Detect which cell encompasses the target text, then output its (x, y) center coordinate. 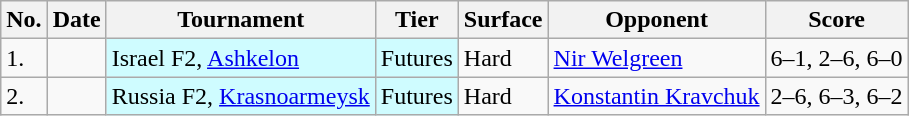
2. (24, 96)
Score (836, 20)
No. (24, 20)
Tournament (240, 20)
Tier (416, 20)
Nir Welgreen (656, 58)
Date (76, 20)
Opponent (656, 20)
Russia F2, Krasnoarmeysk (240, 96)
1. (24, 58)
6–1, 2–6, 6–0 (836, 58)
2–6, 6–3, 6–2 (836, 96)
Surface (503, 20)
Israel F2, Ashkelon (240, 58)
Konstantin Kravchuk (656, 96)
